Return the (X, Y) coordinate for the center point of the cell that contains the specified text.  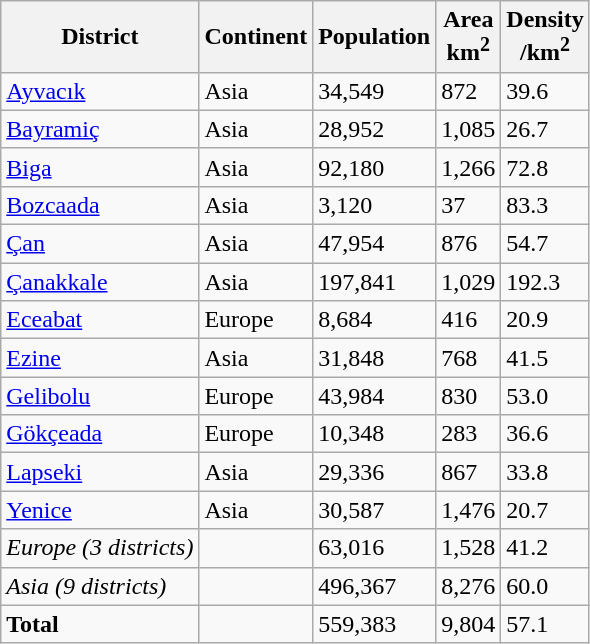
8,684 (374, 320)
3,120 (374, 205)
43,984 (374, 396)
1,476 (468, 510)
Lapseki (100, 472)
Total (100, 624)
Ayvacık (100, 91)
Biga (100, 167)
Çan (100, 244)
867 (468, 472)
District (100, 37)
47,954 (374, 244)
Europe (3 districts) (100, 548)
Bozcaada (100, 205)
20.9 (545, 320)
Çanakkale (100, 282)
1,029 (468, 282)
192.3 (545, 282)
63,016 (374, 548)
197,841 (374, 282)
29,336 (374, 472)
Ezine (100, 358)
41.2 (545, 548)
20.7 (545, 510)
92,180 (374, 167)
559,383 (374, 624)
876 (468, 244)
30,587 (374, 510)
83.3 (545, 205)
1,085 (468, 129)
Asia (9 districts) (100, 586)
Continent (256, 37)
1,528 (468, 548)
Density/km2 (545, 37)
Gökçeada (100, 434)
Eceabat (100, 320)
Areakm2 (468, 37)
Population (374, 37)
53.0 (545, 396)
Bayramiç (100, 129)
1,266 (468, 167)
416 (468, 320)
8,276 (468, 586)
34,549 (374, 91)
36.6 (545, 434)
31,848 (374, 358)
10,348 (374, 434)
41.5 (545, 358)
26.7 (545, 129)
283 (468, 434)
830 (468, 396)
60.0 (545, 586)
28,952 (374, 129)
Gelibolu (100, 396)
37 (468, 205)
Yenice (100, 510)
872 (468, 91)
9,804 (468, 624)
39.6 (545, 91)
72.8 (545, 167)
54.7 (545, 244)
768 (468, 358)
33.8 (545, 472)
57.1 (545, 624)
496,367 (374, 586)
